Extract the (X, Y) coordinate from the center of the cell holding the provided text.  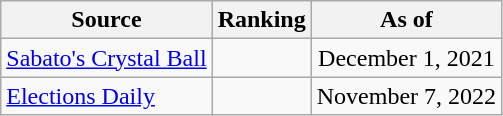
Source (106, 20)
Sabato's Crystal Ball (106, 58)
November 7, 2022 (406, 96)
Ranking (262, 20)
Elections Daily (106, 96)
As of (406, 20)
December 1, 2021 (406, 58)
